Output the [x, y] coordinate of the center of the cell containing the given text.  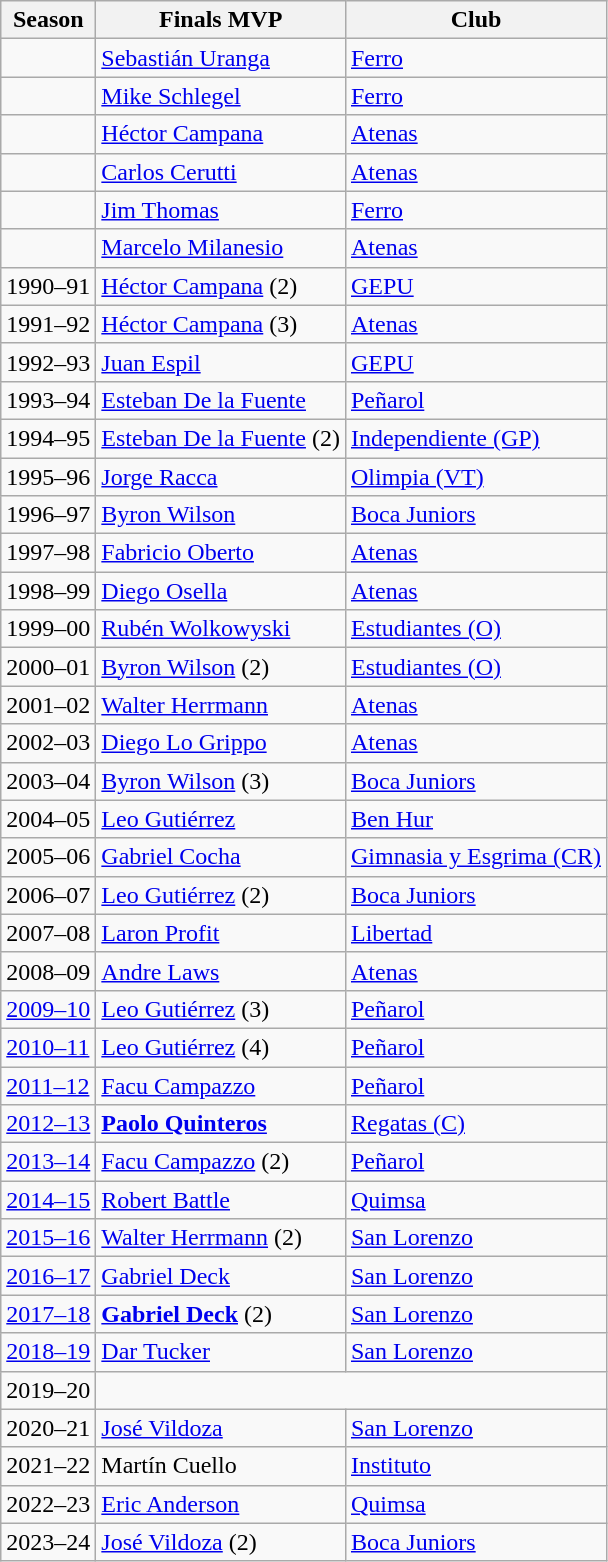
2008–09 [48, 971]
Juan Espil [221, 362]
2005–06 [48, 857]
Ben Hur [476, 819]
2012–13 [48, 1124]
1997–98 [48, 553]
Martín Cuello [221, 1466]
1995–96 [48, 477]
1993–94 [48, 400]
1994–95 [48, 438]
Walter Herrmann (2) [221, 1238]
Byron Wilson [221, 515]
1999–00 [48, 629]
Leo Gutiérrez [221, 819]
2022–23 [48, 1504]
Regatas (C) [476, 1124]
Finals MVP [221, 20]
2016–17 [48, 1276]
2020–21 [48, 1428]
2003–04 [48, 781]
Rubén Wolkowyski [221, 629]
Mike Schlegel [221, 96]
2019–20 [48, 1390]
Jim Thomas [221, 210]
Jorge Racca [221, 477]
Leo Gutiérrez (4) [221, 1047]
Leo Gutiérrez (3) [221, 1009]
2011–12 [48, 1085]
1991–92 [48, 324]
2023–24 [48, 1542]
Gabriel Cocha [221, 857]
Esteban De la Fuente (2) [221, 438]
2002–03 [48, 743]
Robert Battle [221, 1200]
2009–10 [48, 1009]
2006–07 [48, 895]
Gabriel Deck (2) [221, 1314]
2013–14 [48, 1162]
Independiente (GP) [476, 438]
Laron Profit [221, 933]
Olimpia (VT) [476, 477]
2000–01 [48, 667]
Andre Laws [221, 971]
José Vildoza (2) [221, 1542]
2001–02 [48, 705]
Facu Campazzo (2) [221, 1162]
Instituto [476, 1466]
Facu Campazzo [221, 1085]
Libertad [476, 933]
1998–99 [48, 591]
2010–11 [48, 1047]
Marcelo Milanesio [221, 248]
2004–05 [48, 819]
Diego Lo Grippo [221, 743]
Héctor Campana [221, 134]
Byron Wilson (2) [221, 667]
Gimnasia y Esgrima (CR) [476, 857]
Carlos Cerutti [221, 172]
Héctor Campana (2) [221, 286]
2015–16 [48, 1238]
Fabricio Oberto [221, 553]
Season [48, 20]
Byron Wilson (3) [221, 781]
2021–22 [48, 1466]
1992–93 [48, 362]
Club [476, 20]
Héctor Campana (3) [221, 324]
Sebastián Uranga [221, 58]
1990–91 [48, 286]
Walter Herrmann [221, 705]
2014–15 [48, 1200]
Eric Anderson [221, 1504]
1996–97 [48, 515]
José Vildoza [221, 1428]
Dar Tucker [221, 1352]
Paolo Quinteros [221, 1124]
Gabriel Deck [221, 1276]
2018–19 [48, 1352]
Diego Osella [221, 591]
Esteban De la Fuente [221, 400]
2007–08 [48, 933]
2017–18 [48, 1314]
Leo Gutiérrez (2) [221, 895]
